Capture the cell that displays the provided text and extract its [X, Y] central coordinate. 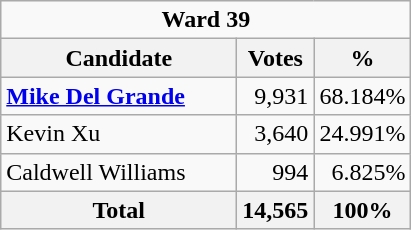
14,565 [276, 210]
Ward 39 [206, 20]
Candidate [119, 58]
68.184% [362, 96]
6.825% [362, 172]
% [362, 58]
994 [276, 172]
Mike Del Grande [119, 96]
3,640 [276, 134]
Caldwell Williams [119, 172]
Kevin Xu [119, 134]
9,931 [276, 96]
Total [119, 210]
Votes [276, 58]
100% [362, 210]
24.991% [362, 134]
